Search for the cell housing the specified text and yield its [x, y] center coordinate. 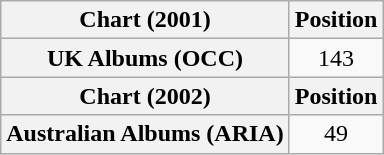
Australian Albums (ARIA) [145, 134]
Chart (2002) [145, 96]
UK Albums (OCC) [145, 58]
143 [336, 58]
Chart (2001) [145, 20]
49 [336, 134]
